Identify which cell holds the provided text, then report its (X, Y) central coordinate. 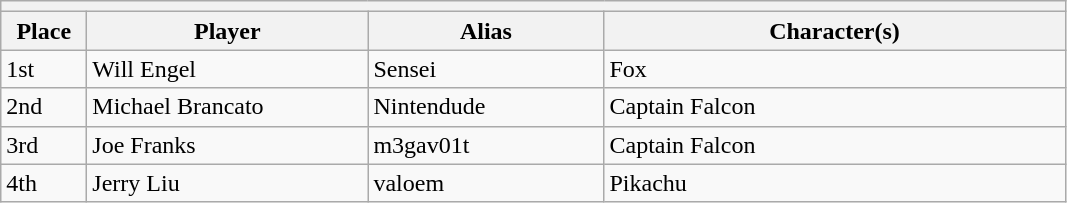
3rd (44, 145)
m3gav01t (486, 145)
Joe Franks (228, 145)
Character(s) (834, 31)
4th (44, 183)
Jerry Liu (228, 183)
Player (228, 31)
Will Engel (228, 69)
Fox (834, 69)
2nd (44, 107)
Nintendude (486, 107)
Michael Brancato (228, 107)
1st (44, 69)
Alias (486, 31)
Pikachu (834, 183)
Sensei (486, 69)
Place (44, 31)
valoem (486, 183)
